Detect which cell encompasses the target text, then output its [X, Y] center coordinate. 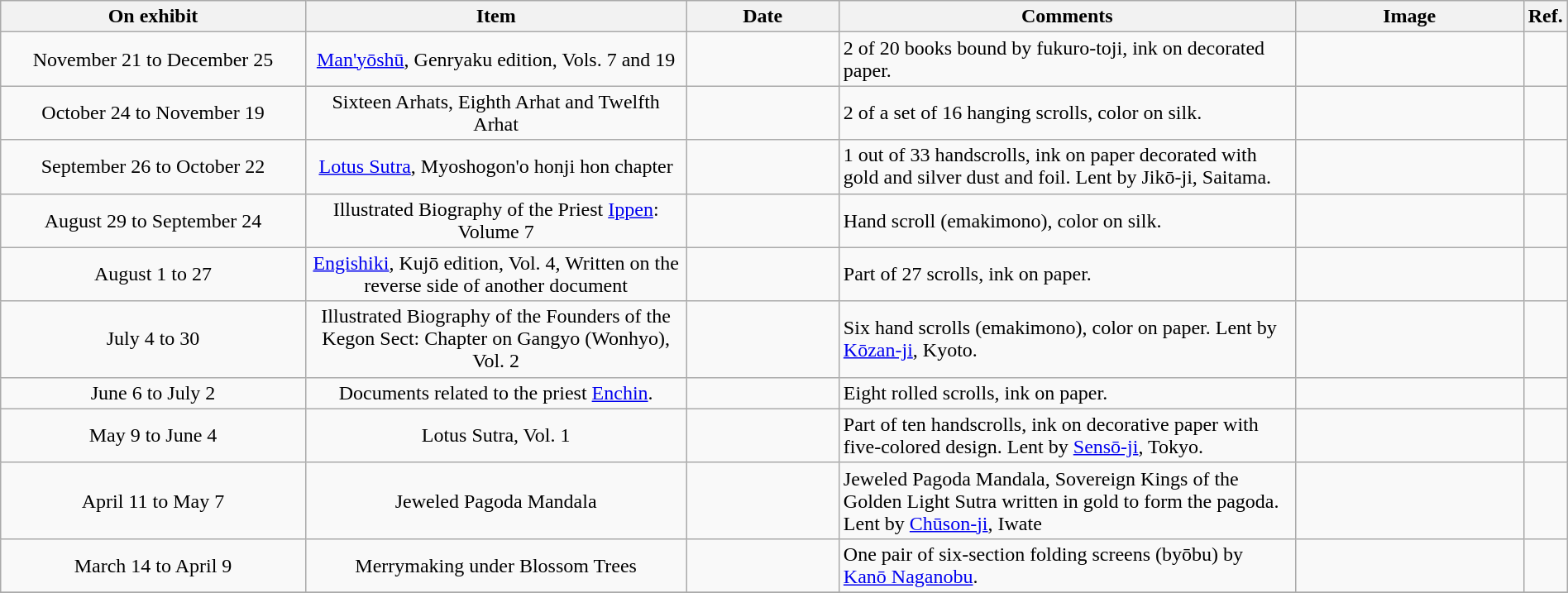
June 6 to July 2 [154, 393]
October 24 to November 19 [154, 112]
1 out of 33 handscrolls, ink on paper decorated with gold and silver dust and foil. Lent by Jikō-ji, Saitama. [1067, 167]
Six hand scrolls (emakimono), color on paper. Lent by Kōzan-ji, Kyoto. [1067, 339]
Man'yōshū, Genryaku edition, Vols. 7 and 19 [496, 60]
On exhibit [154, 17]
Engishiki, Kujō edition, Vol. 4, Written on the reverse side of another document [496, 275]
One pair of six-section folding screens (byōbu) by Kanō Naganobu. [1067, 566]
May 9 to June 4 [154, 435]
Date [762, 17]
July 4 to 30 [154, 339]
Lotus Sutra, Vol. 1 [496, 435]
Jeweled Pagoda Mandala [496, 500]
Sixteen Arhats, Eighth Arhat and Twelfth Arhat [496, 112]
2 of a set of 16 hanging scrolls, color on silk. [1067, 112]
March 14 to April 9 [154, 566]
Ref. [1545, 17]
Item [496, 17]
August 1 to 27 [154, 275]
Hand scroll (emakimono), color on silk. [1067, 220]
August 29 to September 24 [154, 220]
Documents related to the priest Enchin. [496, 393]
November 21 to December 25 [154, 60]
Part of ten handscrolls, ink on decorative paper with five-colored design. Lent by Sensō-ji, Tokyo. [1067, 435]
September 26 to October 22 [154, 167]
Merrymaking under Blossom Trees [496, 566]
Lotus Sutra, Myoshogon'o honji hon chapter [496, 167]
2 of 20 books bound by fukuro-toji, ink on decorated paper. [1067, 60]
Illustrated Biography of the Priest Ippen: Volume 7 [496, 220]
Jeweled Pagoda Mandala, Sovereign Kings of the Golden Light Sutra written in gold to form the pagoda. Lent by Chūson-ji, Iwate [1067, 500]
April 11 to May 7 [154, 500]
Part of 27 scrolls, ink on paper. [1067, 275]
Eight rolled scrolls, ink on paper. [1067, 393]
Illustrated Biography of the Founders of the Kegon Sect: Chapter on Gangyo (Wonhyo), Vol. 2 [496, 339]
Comments [1067, 17]
Image [1409, 17]
